Identify which cell holds the provided text, then report its (X, Y) central coordinate. 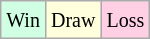
Win (24, 20)
Draw (72, 20)
Loss (126, 20)
